Detect which cell encompasses the target text, then output its (x, y) center coordinate. 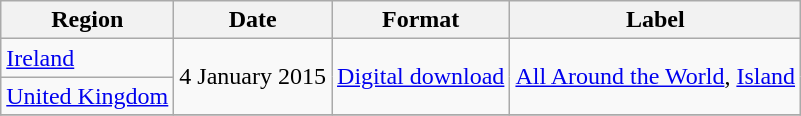
Format (421, 20)
Region (88, 20)
Label (656, 20)
Date (253, 20)
United Kingdom (88, 96)
All Around the World, Island (656, 77)
Ireland (88, 58)
Digital download (421, 77)
4 January 2015 (253, 77)
